From the cell containing the given text, extract its center point as [X, Y] coordinate. 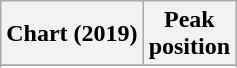
Chart (2019) [72, 34]
Peakposition [189, 34]
